Scan for the cell matching the given text and deliver its [X, Y] coordinate at center. 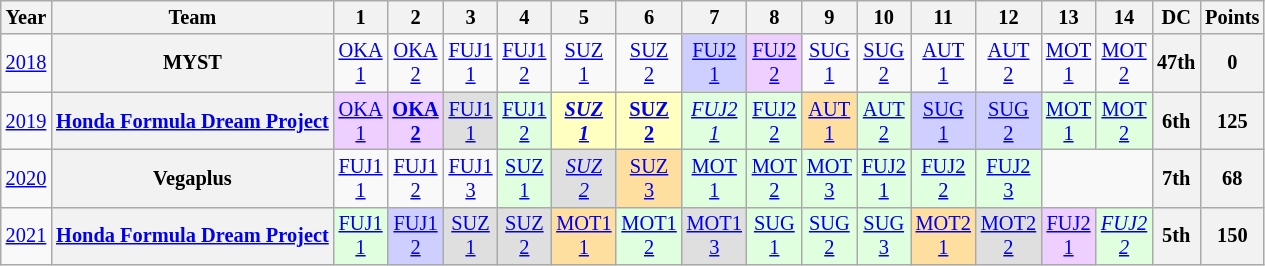
MOT21 [944, 236]
MOT22 [1008, 236]
6th [1176, 121]
3 [471, 17]
5th [1176, 236]
2 [415, 17]
11 [944, 17]
9 [830, 17]
2018 [26, 63]
Year [26, 17]
MOT12 [648, 236]
125 [1232, 121]
MYST [192, 63]
MOT13 [714, 236]
MOT11 [584, 236]
Team [192, 17]
13 [1068, 17]
Vegaplus [192, 178]
68 [1232, 178]
2021 [26, 236]
14 [1124, 17]
SUG3 [884, 236]
12 [1008, 17]
5 [584, 17]
0 [1232, 63]
MOT3 [830, 178]
FUJ13 [471, 178]
8 [774, 17]
FUJ23 [1008, 178]
47th [1176, 63]
4 [524, 17]
2020 [26, 178]
7th [1176, 178]
1 [361, 17]
SUZ3 [648, 178]
DC [1176, 17]
6 [648, 17]
7 [714, 17]
10 [884, 17]
150 [1232, 236]
2019 [26, 121]
Points [1232, 17]
